Detect which cell encompasses the target text, then output its [x, y] center coordinate. 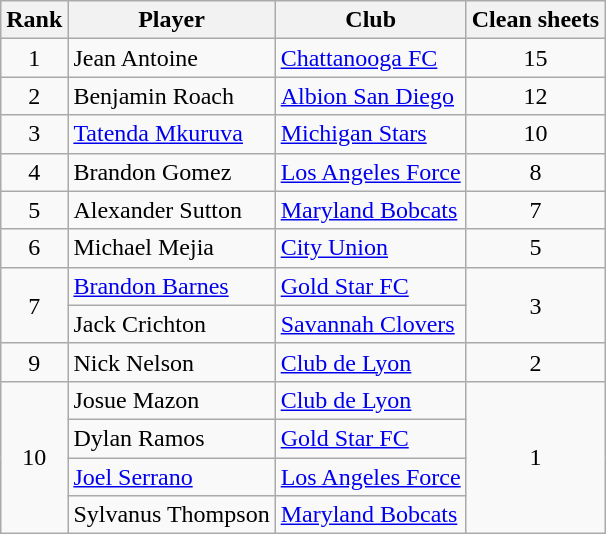
Alexander Sutton [172, 210]
Michigan Stars [370, 134]
4 [34, 172]
Chattanooga FC [370, 58]
Michael Mejia [172, 248]
6 [34, 248]
Josue Mazon [172, 400]
City Union [370, 248]
15 [535, 58]
Benjamin Roach [172, 96]
Jean Antoine [172, 58]
Savannah Clovers [370, 324]
9 [34, 362]
Dylan Ramos [172, 438]
Player [172, 20]
Albion San Diego [370, 96]
Brandon Barnes [172, 286]
Jack Crichton [172, 324]
Nick Nelson [172, 362]
8 [535, 172]
Brandon Gomez [172, 172]
Tatenda Mkuruva [172, 134]
Rank [34, 20]
12 [535, 96]
Club [370, 20]
Sylvanus Thompson [172, 515]
Clean sheets [535, 20]
Joel Serrano [172, 477]
